Find where the given text appears and provide that cell's center as (X, Y) coordinate. 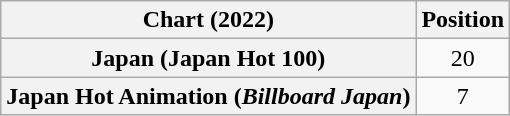
7 (463, 96)
20 (463, 58)
Japan (Japan Hot 100) (208, 58)
Japan Hot Animation (Billboard Japan) (208, 96)
Position (463, 20)
Chart (2022) (208, 20)
